Locate the cell with the specified text and output its (x, y) center coordinate. 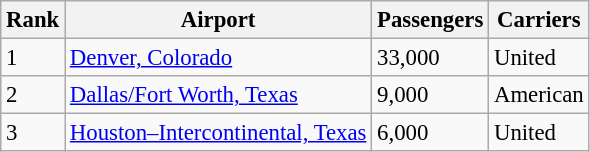
6,000 (430, 133)
Passengers (430, 20)
Carriers (539, 20)
1 (33, 58)
9,000 (430, 95)
3 (33, 133)
Airport (218, 20)
Rank (33, 20)
33,000 (430, 58)
Dallas/Fort Worth, Texas (218, 95)
Houston–Intercontinental, Texas (218, 133)
Denver, Colorado (218, 58)
2 (33, 95)
American (539, 95)
